Find where the given text appears and provide that cell's center as [X, Y] coordinate. 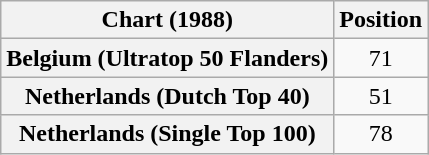
Belgium (Ultratop 50 Flanders) [168, 58]
Position [381, 20]
71 [381, 58]
Netherlands (Single Top 100) [168, 134]
78 [381, 134]
51 [381, 96]
Chart (1988) [168, 20]
Netherlands (Dutch Top 40) [168, 96]
